Search for the cell housing the specified text and yield its [X, Y] center coordinate. 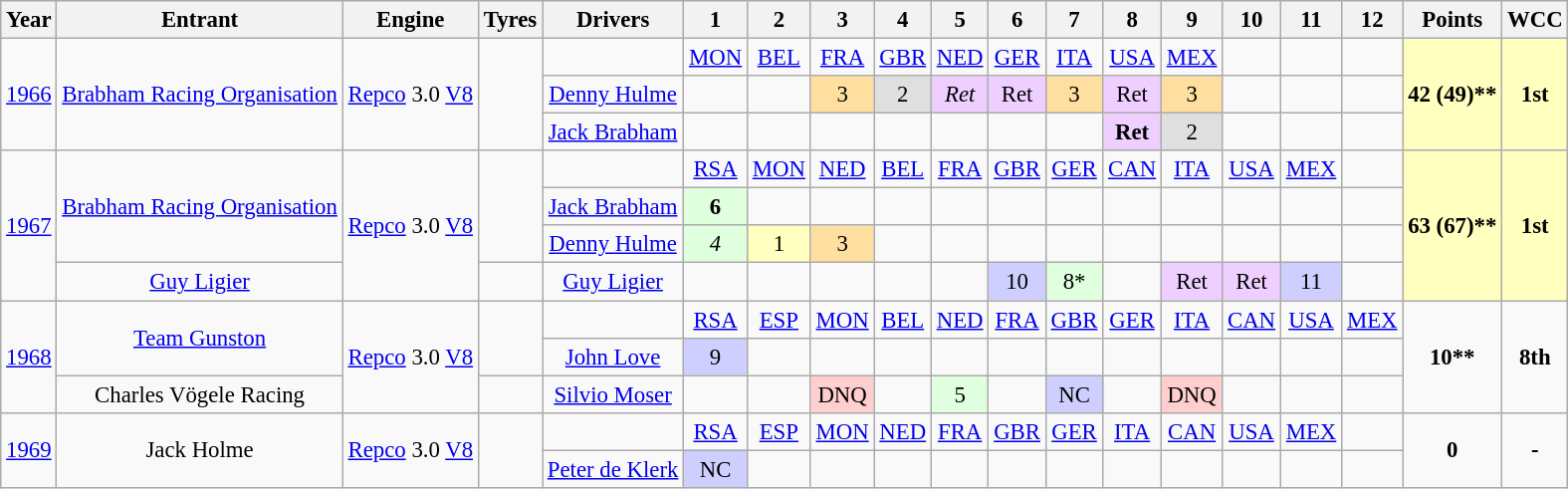
63 (67)** [1453, 225]
Drivers [612, 20]
Tyres [510, 20]
8* [1073, 282]
Entrant [199, 20]
WCC [1535, 20]
1966 [29, 96]
Silvio Moser [612, 394]
1967 [29, 225]
Jack Holme [199, 450]
1969 [29, 450]
12 [1372, 20]
John Love [612, 357]
Year [29, 20]
8 [1133, 20]
Points [1453, 20]
10** [1453, 357]
7 [1073, 20]
42 (49)** [1453, 96]
Engine [410, 20]
Team Gunston [199, 339]
0 [1453, 450]
Peter de Klerk [612, 469]
Charles Vögele Racing [199, 394]
- [1535, 450]
8th [1535, 357]
1968 [29, 357]
